Locate the cell with the specified text and output its (X, Y) center coordinate. 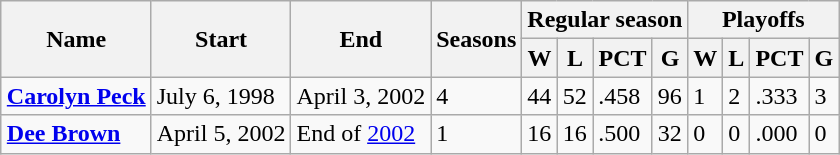
April 5, 2002 (221, 134)
Carolyn Peck (76, 96)
Name (76, 39)
2 (736, 96)
July 6, 1998 (221, 96)
96 (670, 96)
52 (574, 96)
4 (476, 96)
.000 (780, 134)
Start (221, 39)
.458 (623, 96)
3 (824, 96)
Dee Brown (76, 134)
Regular season (605, 20)
.333 (780, 96)
.500 (623, 134)
April 3, 2002 (361, 96)
32 (670, 134)
Playoffs (764, 20)
Seasons (476, 39)
44 (540, 96)
End of 2002 (361, 134)
End (361, 39)
